Scan for the cell matching the given text and deliver its [x, y] coordinate at center. 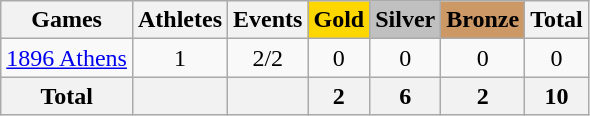
Games [67, 20]
1 [180, 58]
Gold [339, 20]
6 [406, 96]
Athletes [180, 20]
Silver [406, 20]
2/2 [268, 58]
1896 Athens [67, 58]
Events [268, 20]
10 [557, 96]
Bronze [483, 20]
